Find where the given text appears and provide that cell's center as [x, y] coordinate. 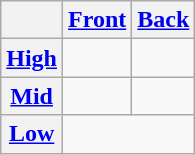
High [32, 58]
Back [164, 20]
Low [32, 134]
Front [98, 20]
Mid [32, 96]
